Provide the (X, Y) coordinate of the cell's center where the given text is located.  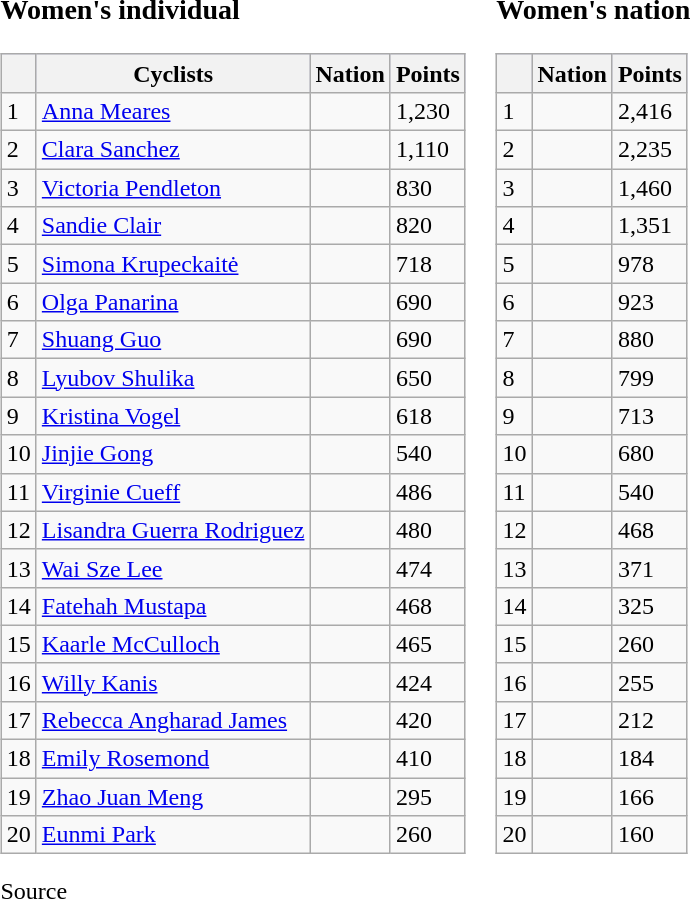
Wai Sze Lee (173, 568)
1,460 (650, 188)
325 (650, 606)
212 (650, 720)
255 (650, 682)
830 (428, 188)
Willy Kanis (173, 682)
Virginie Cueff (173, 492)
650 (428, 378)
371 (650, 568)
Lyubov Shulika (173, 378)
978 (650, 264)
Lisandra Guerra Rodriguez (173, 530)
820 (428, 226)
618 (428, 416)
160 (650, 835)
2,416 (650, 111)
2,235 (650, 150)
Zhao Juan Meng (173, 797)
Fatehah Mustapa (173, 606)
Emily Rosemond (173, 759)
718 (428, 264)
799 (650, 378)
410 (428, 759)
420 (428, 720)
474 (428, 568)
713 (650, 416)
295 (428, 797)
Clara Sanchez (173, 150)
1,351 (650, 226)
Eunmi Park (173, 835)
Simona Krupeckaitė (173, 264)
486 (428, 492)
Olga Panarina (173, 302)
480 (428, 530)
Kaarle McCulloch (173, 644)
1,110 (428, 150)
184 (650, 759)
680 (650, 454)
Rebecca Angharad James (173, 720)
880 (650, 340)
1,230 (428, 111)
424 (428, 682)
Kristina Vogel (173, 416)
465 (428, 644)
Sandie Clair (173, 226)
Jinjie Gong (173, 454)
Victoria Pendleton (173, 188)
Shuang Guo (173, 340)
923 (650, 302)
Cyclists (173, 73)
166 (650, 797)
Anna Meares (173, 111)
